Detect which cell encompasses the target text, then output its [x, y] center coordinate. 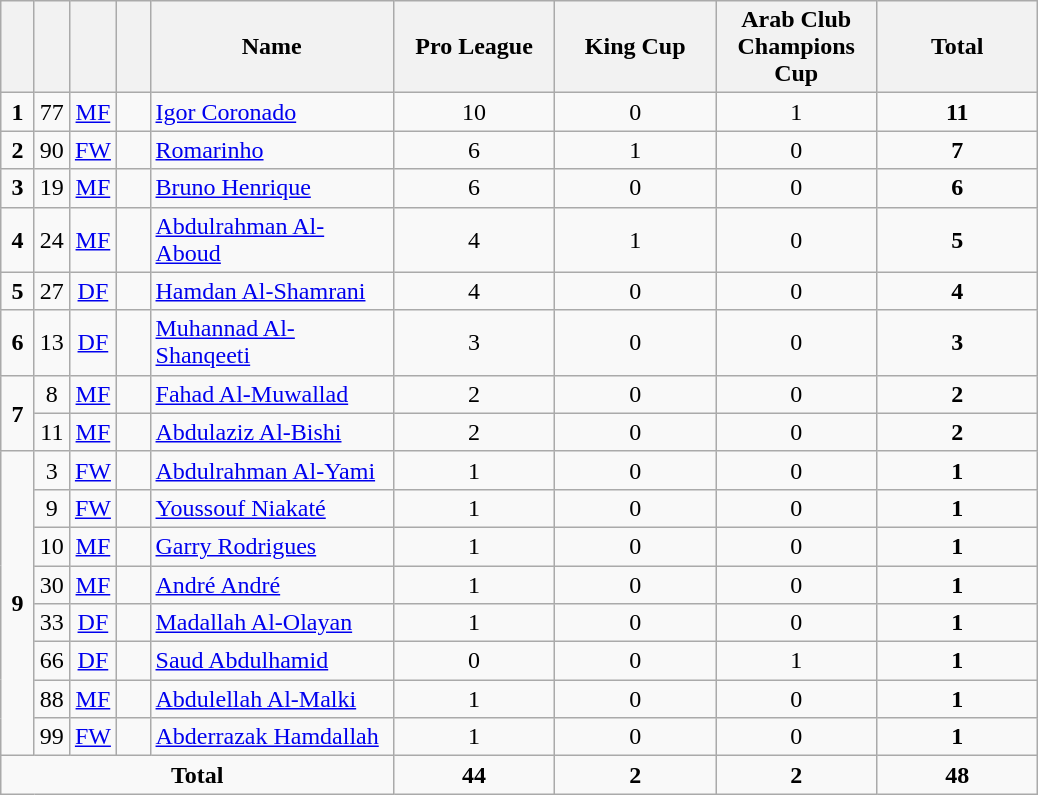
Abdulrahman Al-Aboud [272, 240]
30 [52, 585]
Saud Abdulhamid [272, 661]
77 [52, 112]
Youssouf Niakaté [272, 508]
Muhannad Al-Shanqeeti [272, 342]
André André [272, 585]
Name [272, 47]
Arab Club Champions Cup [796, 47]
88 [52, 699]
99 [52, 737]
Madallah Al-Olayan [272, 623]
Fahad Al-Muwallad [272, 394]
90 [52, 150]
Igor Coronado [272, 112]
27 [52, 291]
Abdulrahman Al-Yami [272, 470]
Pro League [474, 47]
Abdulaziz Al-Bishi [272, 432]
13 [52, 342]
Abderrazak Hamdallah [272, 737]
66 [52, 661]
King Cup [636, 47]
48 [958, 775]
44 [474, 775]
24 [52, 240]
Abdulellah Al-Malki [272, 699]
Garry Rodrigues [272, 546]
Romarinho [272, 150]
Hamdan Al-Shamrani [272, 291]
8 [52, 394]
Bruno Henrique [272, 188]
33 [52, 623]
19 [52, 188]
